Pinpoint the cell where the given text exists, returning its [X, Y] midpoint coordinate. 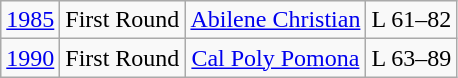
Cal Poly Pomona [276, 58]
1985 [30, 20]
L 61–82 [412, 20]
L 63–89 [412, 58]
1990 [30, 58]
Abilene Christian [276, 20]
